From the cell containing the given text, extract its center point as (X, Y) coordinate. 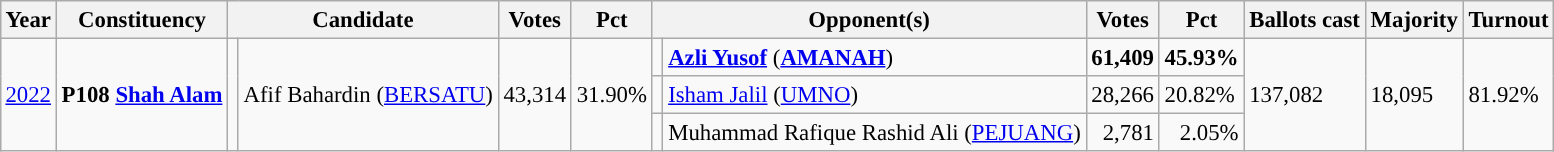
Ballots cast (1304, 20)
28,266 (1122, 95)
Majority (1414, 20)
31.90% (612, 94)
2,781 (1122, 133)
Turnout (1508, 20)
81.92% (1508, 94)
Opponent(s) (869, 20)
Constituency (142, 20)
43,314 (534, 94)
18,095 (1414, 94)
137,082 (1304, 94)
2022 (28, 94)
45.93% (1202, 57)
Muhammad Rafique Rashid Ali (PEJUANG) (874, 133)
Azli Yusof (AMANAH) (874, 57)
Isham Jalil (UMNO) (874, 95)
20.82% (1202, 95)
2.05% (1202, 133)
Candidate (363, 20)
61,409 (1122, 57)
Afif Bahardin (BERSATU) (368, 94)
Year (28, 20)
P108 Shah Alam (142, 94)
